Output the (x, y) coordinate of the center of the cell containing the given text.  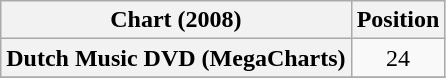
Dutch Music DVD (MegaCharts) (176, 58)
24 (398, 58)
Position (398, 20)
Chart (2008) (176, 20)
